Capture the cell that displays the provided text and extract its [x, y] central coordinate. 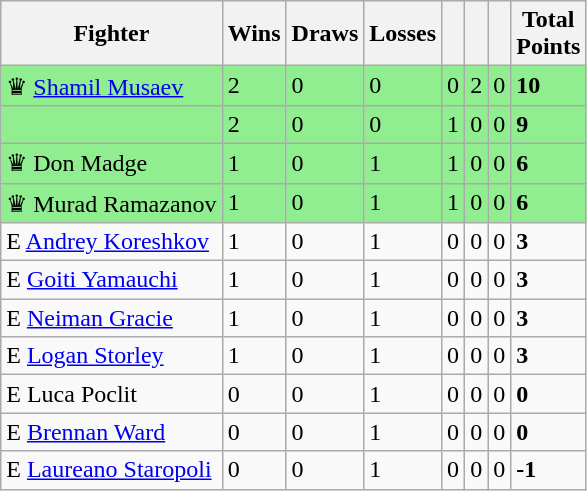
Total Points [548, 34]
9 [548, 124]
Wins [254, 34]
E Brennan Ward [112, 432]
E Luca Poclit [112, 394]
10 [548, 86]
E Neiman Gracie [112, 318]
E Goiti Yamauchi [112, 280]
Draws [325, 34]
♛ Shamil Musaev [112, 86]
♛ Murad Ramazanov [112, 203]
Losses [403, 34]
E Laureano Staropoli [112, 470]
E Andrey Koreshkov [112, 242]
Fighter [112, 34]
♛ Don Madge [112, 163]
-1 [548, 470]
E Logan Storley [112, 356]
